Detect which cell encompasses the target text, then output its [X, Y] center coordinate. 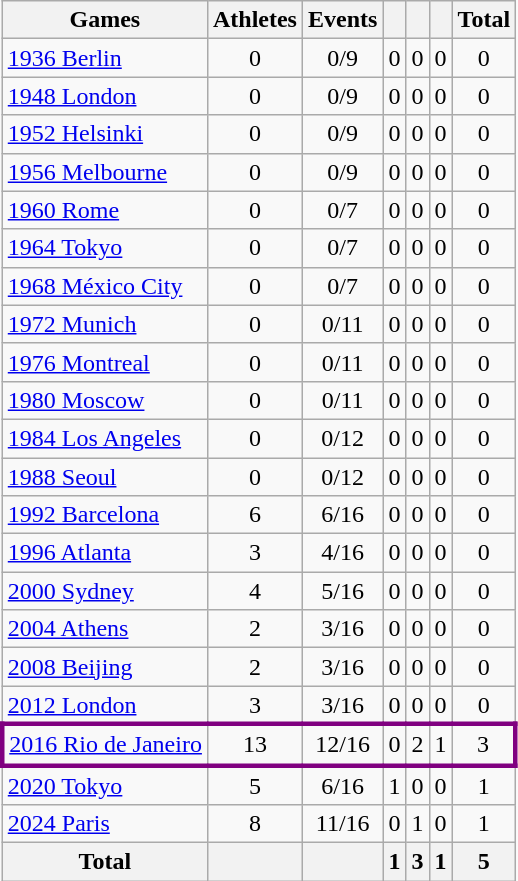
8 [254, 824]
6 [254, 515]
1948 London [104, 96]
1984 Los Angeles [104, 438]
2000 Sydney [104, 591]
2012 London [104, 705]
1952 Helsinki [104, 134]
4/16 [342, 553]
1960 Rome [104, 210]
2008 Beijing [104, 667]
1956 Melbourne [104, 172]
2004 Athens [104, 629]
2024 Paris [104, 824]
5/16 [342, 591]
11/16 [342, 824]
Games [104, 20]
4 [254, 591]
Athletes [254, 20]
1988 Seoul [104, 477]
13 [254, 744]
1976 Montreal [104, 362]
1996 Atlanta [104, 553]
1964 Tokyo [104, 248]
1968 México City [104, 286]
1936 Berlin [104, 58]
1972 Munich [104, 324]
1992 Barcelona [104, 515]
1980 Moscow [104, 400]
2020 Tokyo [104, 785]
2016 Rio de Janeiro [104, 744]
Events [342, 20]
12/16 [342, 744]
